Return the [x, y] coordinate for the center point of the cell that contains the specified text.  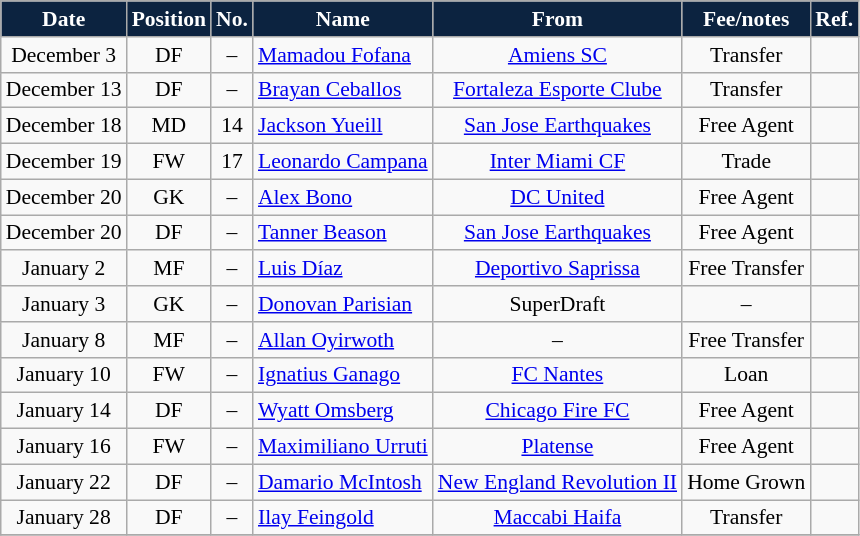
MD [169, 126]
Date [64, 19]
December 3 [64, 55]
January 3 [64, 304]
Damario McIntosh [343, 482]
Alex Bono [343, 197]
Trade [746, 162]
Fee/notes [746, 19]
Ref. [834, 19]
January 8 [64, 340]
January 22 [64, 482]
Luis Díaz [343, 269]
Mamadou Fofana [343, 55]
Ilay Feingold [343, 518]
From [558, 19]
Allan Oyirwoth [343, 340]
Loan [746, 375]
Jackson Yueill [343, 126]
Inter Miami CF [558, 162]
Home Grown [746, 482]
FC Nantes [558, 375]
Maximiliano Urruti [343, 447]
January 2 [64, 269]
December 19 [64, 162]
DC United [558, 197]
Fortaleza Esporte Clube [558, 90]
Deportivo Saprissa [558, 269]
Chicago Fire FC [558, 411]
Position [169, 19]
December 18 [64, 126]
January 28 [64, 518]
December 13 [64, 90]
SuperDraft [558, 304]
Amiens SC [558, 55]
No. [232, 19]
January 10 [64, 375]
17 [232, 162]
Platense [558, 447]
New England Revolution II [558, 482]
Leonardo Campana [343, 162]
Maccabi Haifa [558, 518]
January 14 [64, 411]
Donovan Parisian [343, 304]
Wyatt Omsberg [343, 411]
Tanner Beason [343, 233]
Ignatius Ganago [343, 375]
14 [232, 126]
January 16 [64, 447]
Brayan Ceballos [343, 90]
Name [343, 19]
